Extract the [X, Y] coordinate from the center of the cell holding the provided text.  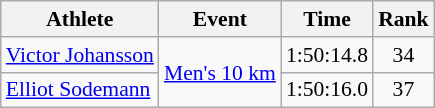
37 [404, 90]
Event [220, 19]
1:50:16.0 [327, 90]
Rank [404, 19]
Time [327, 19]
Elliot Sodemann [80, 90]
34 [404, 55]
Men's 10 km [220, 72]
Victor Johansson [80, 55]
1:50:14.8 [327, 55]
Athlete [80, 19]
